Return the [x, y] coordinate for the center point of the cell that contains the specified text.  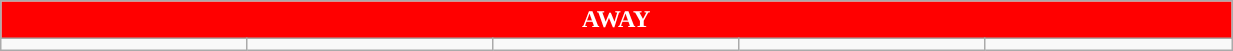
AWAY [616, 20]
